From the cell containing the given text, extract its center point as (X, Y) coordinate. 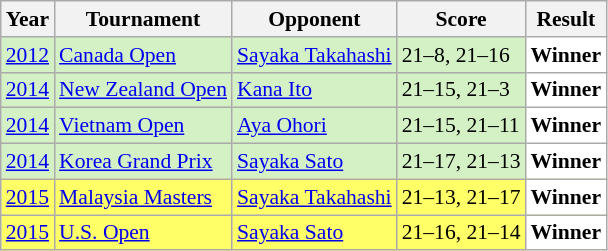
21–15, 21–11 (462, 126)
Korea Grand Prix (143, 162)
21–13, 21–17 (462, 197)
U.S. Open (143, 233)
21–16, 21–14 (462, 233)
Opponent (314, 19)
21–17, 21–13 (462, 162)
Canada Open (143, 55)
Result (566, 19)
Aya Ohori (314, 126)
Malaysia Masters (143, 197)
Tournament (143, 19)
2012 (28, 55)
Kana Ito (314, 90)
21–15, 21–3 (462, 90)
Year (28, 19)
Vietnam Open (143, 126)
21–8, 21–16 (462, 55)
Score (462, 19)
New Zealand Open (143, 90)
